Find where the given text appears and provide that cell's center as (x, y) coordinate. 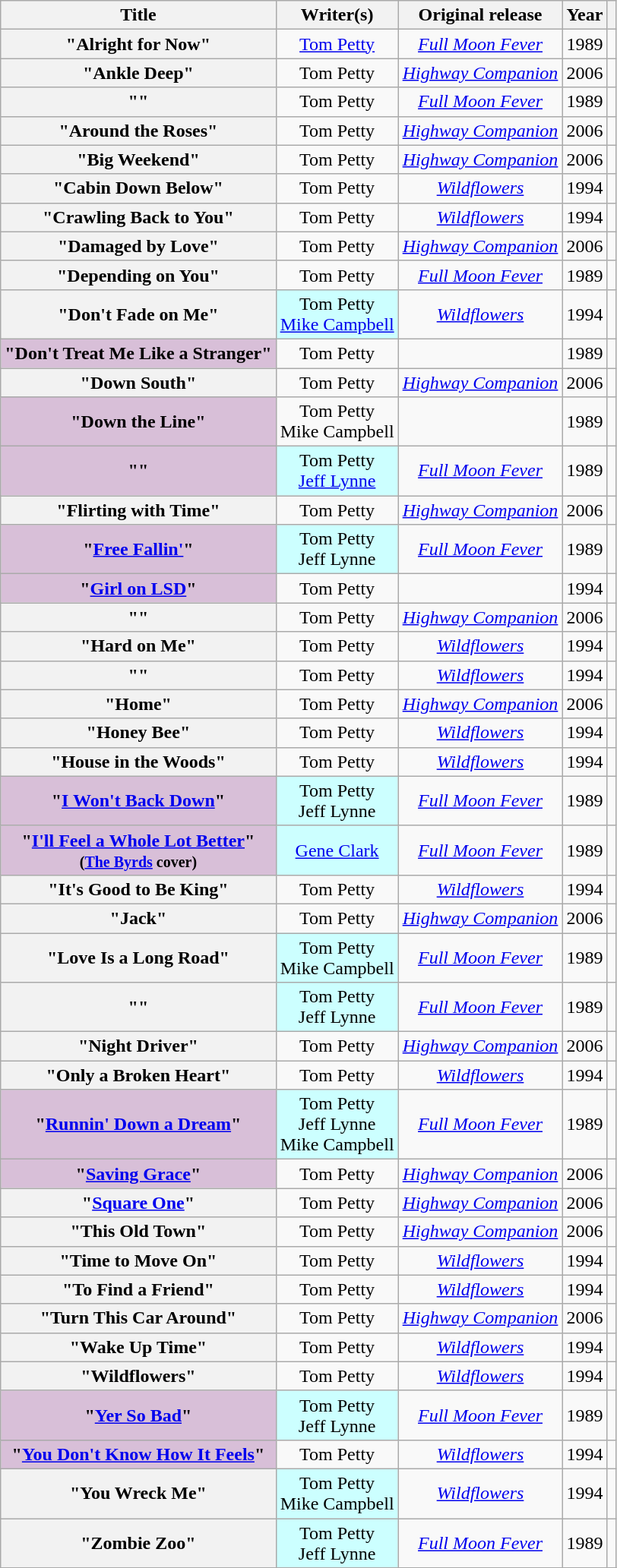
"Damaged by Love" (138, 246)
Writer(s) (337, 15)
"Ankle Deep" (138, 73)
"Cabin Down Below" (138, 188)
"Crawling Back to You" (138, 217)
Gene Clark (337, 850)
"Honey Bee" (138, 733)
"Down South" (138, 382)
"Runnin' Down a Dream" (138, 1125)
"Jack" (138, 918)
"Wake Up Time" (138, 1347)
"Night Driver" (138, 1046)
"Love Is a Long Road" (138, 957)
"Flirting with Time" (138, 510)
"Don't Fade on Me" (138, 314)
"Home" (138, 704)
"I'll Feel a Whole Lot Better" (The Byrds cover) (138, 850)
"Hard on Me" (138, 646)
"Girl on LSD" (138, 588)
"To Find a Friend" (138, 1289)
"Big Weekend" (138, 159)
"Saving Grace" (138, 1174)
Year (585, 15)
"This Old Town" (138, 1232)
"Turn This Car Around" (138, 1318)
"Alright for Now" (138, 44)
"You Don't Know How It Feels" (138, 1454)
"You Wreck Me" (138, 1493)
"Around the Roses" (138, 131)
"Zombie Zoo" (138, 1543)
Tom PettyJeff LynneMike Campbell (337, 1125)
Original release (480, 15)
Title (138, 15)
"It's Good to Be King" (138, 889)
"Down the Line" (138, 422)
"Wildflowers" (138, 1376)
"House in the Woods" (138, 762)
"Time to Move On" (138, 1260)
"Depending on You" (138, 275)
"I Won't Back Down" (138, 800)
"Yer So Bad" (138, 1415)
"Don't Treat Me Like a Stranger" (138, 353)
"Only a Broken Heart" (138, 1075)
"Square One" (138, 1203)
"Free Fallin'" (138, 550)
